Detect which cell encompasses the target text, then output its [X, Y] center coordinate. 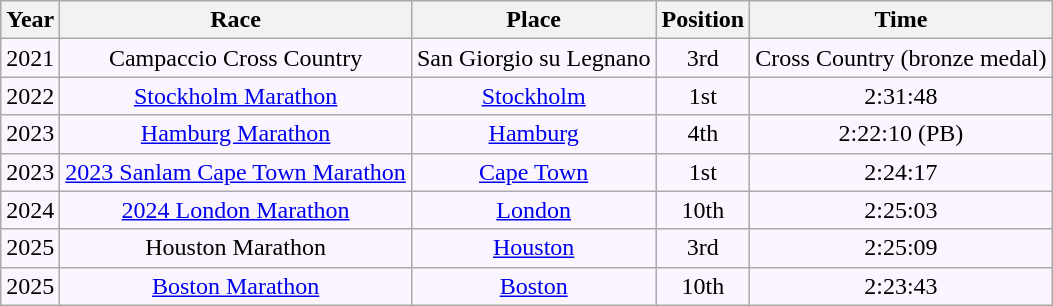
Cape Town [534, 172]
Houston Marathon [236, 248]
Stockholm [534, 96]
London [534, 210]
Boston Marathon [236, 286]
2:31:48 [901, 96]
2022 [30, 96]
Boston [534, 286]
2:23:43 [901, 286]
Year [30, 20]
2021 [30, 58]
Time [901, 20]
Position [703, 20]
2023 Sanlam Cape Town Marathon [236, 172]
4th [703, 134]
Campaccio Cross Country [236, 58]
2:24:17 [901, 172]
Race [236, 20]
Hamburg Marathon [236, 134]
Houston [534, 248]
Stockholm Marathon [236, 96]
Place [534, 20]
2:22:10 (PB) [901, 134]
Cross Country (bronze medal) [901, 58]
2024 [30, 210]
2:25:09 [901, 248]
Hamburg [534, 134]
2024 London Marathon [236, 210]
San Giorgio su Legnano [534, 58]
2:25:03 [901, 210]
